Find where the given text appears and provide that cell's center as [X, Y] coordinate. 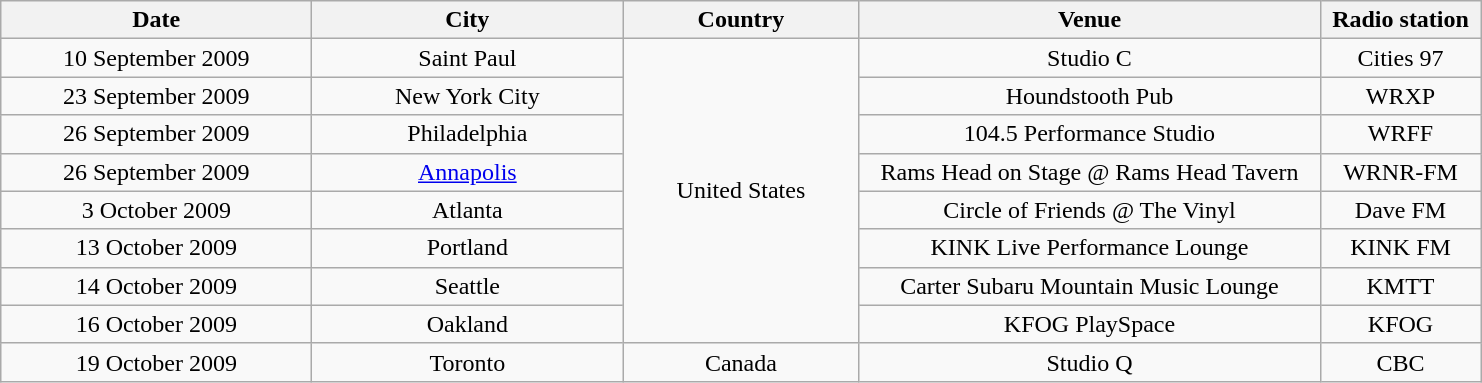
KINK Live Performance Lounge [1090, 248]
Cities 97 [1400, 58]
Houndstooth Pub [1090, 96]
Portland [468, 248]
Studio Q [1090, 362]
WRNR-FM [1400, 172]
19 October 2009 [156, 362]
10 September 2009 [156, 58]
United States [741, 191]
WRFF [1400, 134]
14 October 2009 [156, 286]
WRXP [1400, 96]
Circle of Friends @ The Vinyl [1090, 210]
Venue [1090, 20]
Carter Subaru Mountain Music Lounge [1090, 286]
104.5 Performance Studio [1090, 134]
KFOG PlaySpace [1090, 324]
Toronto [468, 362]
CBC [1400, 362]
16 October 2009 [156, 324]
Seattle [468, 286]
23 September 2009 [156, 96]
Date [156, 20]
New York City [468, 96]
KMTT [1400, 286]
Atlanta [468, 210]
Radio station [1400, 20]
Rams Head on Stage @ Rams Head Tavern [1090, 172]
13 October 2009 [156, 248]
3 October 2009 [156, 210]
Saint Paul [468, 58]
Annapolis [468, 172]
Studio C [1090, 58]
Country [741, 20]
City [468, 20]
Dave FM [1400, 210]
KFOG [1400, 324]
KINK FM [1400, 248]
Canada [741, 362]
Philadelphia [468, 134]
Oakland [468, 324]
